From the cell containing the given text, extract its center point as (X, Y) coordinate. 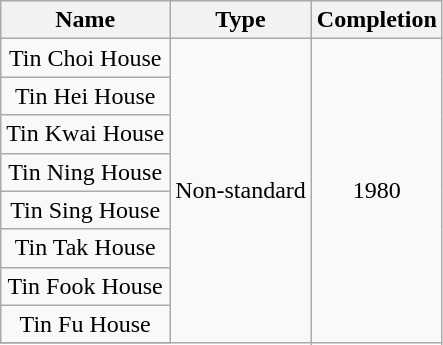
Tin Fu House (86, 324)
Name (86, 20)
Tin Hei House (86, 96)
Non-standard (241, 191)
1980 (376, 191)
Tin Tak House (86, 248)
Type (241, 20)
Tin Sing House (86, 210)
Tin Choi House (86, 58)
Tin Ning House (86, 172)
Tin Kwai House (86, 134)
Completion (376, 20)
Tin Fook House (86, 286)
